Extract the (X, Y) coordinate from the center of the cell holding the provided text.  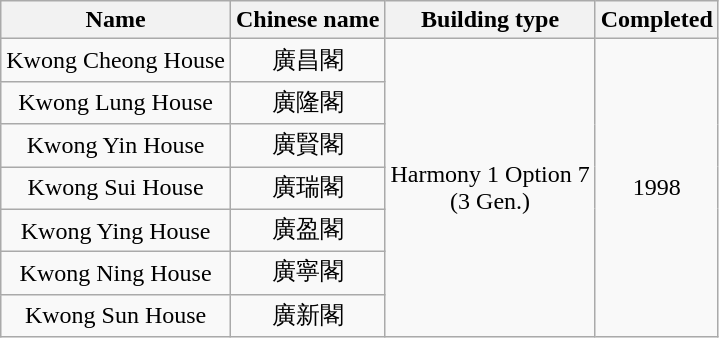
Chinese name (307, 20)
Kwong Lung House (116, 102)
Kwong Cheong House (116, 60)
Kwong Ning House (116, 274)
廣盈閣 (307, 230)
廣寧閣 (307, 274)
Harmony 1 Option 7(3 Gen.) (490, 188)
Kwong Sun House (116, 316)
廣瑞閣 (307, 188)
Kwong Ying House (116, 230)
1998 (656, 188)
Building type (490, 20)
Kwong Sui House (116, 188)
Name (116, 20)
廣昌閣 (307, 60)
廣賢閣 (307, 146)
Completed (656, 20)
廣隆閣 (307, 102)
廣新閣 (307, 316)
Kwong Yin House (116, 146)
